Locate the cell with the specified text and output its (x, y) center coordinate. 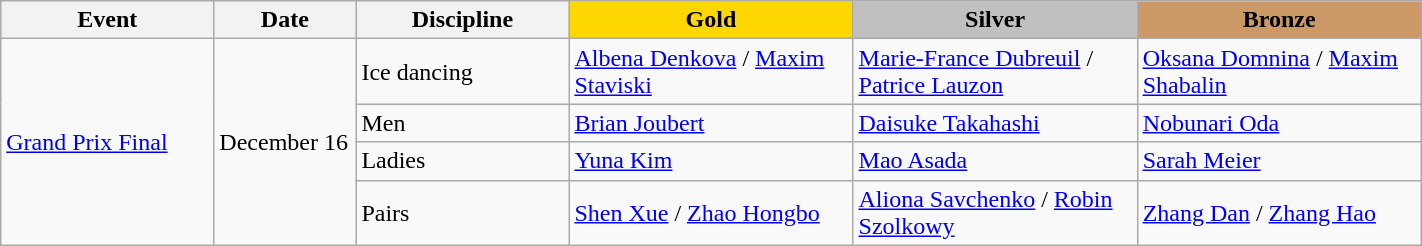
Aliona Savchenko / Robin Szolkowy (995, 212)
Men (462, 123)
Daisuke Takahashi (995, 123)
Albena Denkova / Maxim Staviski (711, 72)
Marie-France Dubreuil / Patrice Lauzon (995, 72)
Ladies (462, 161)
Sarah Meier (1279, 161)
Date (285, 20)
Event (108, 20)
December 16 (285, 142)
Mao Asada (995, 161)
Grand Prix Final (108, 142)
Silver (995, 20)
Discipline (462, 20)
Pairs (462, 212)
Yuna Kim (711, 161)
Gold (711, 20)
Oksana Domnina / Maxim Shabalin (1279, 72)
Zhang Dan / Zhang Hao (1279, 212)
Shen Xue / Zhao Hongbo (711, 212)
Bronze (1279, 20)
Nobunari Oda (1279, 123)
Brian Joubert (711, 123)
Ice dancing (462, 72)
